Detect which cell encompasses the target text, then output its (x, y) center coordinate. 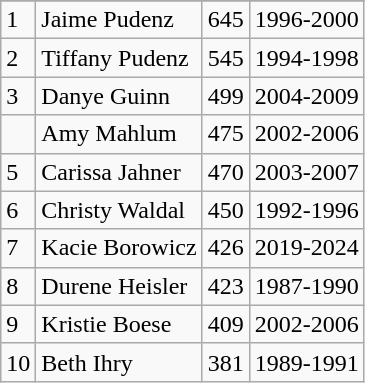
Danye Guinn (119, 96)
8 (18, 286)
645 (226, 20)
10 (18, 362)
7 (18, 248)
2004-2009 (306, 96)
409 (226, 324)
2019-2024 (306, 248)
450 (226, 210)
2 (18, 58)
381 (226, 362)
2003-2007 (306, 172)
423 (226, 286)
470 (226, 172)
475 (226, 134)
Kacie Borowicz (119, 248)
1994-1998 (306, 58)
545 (226, 58)
1992-1996 (306, 210)
Jaime Pudenz (119, 20)
499 (226, 96)
1987-1990 (306, 286)
426 (226, 248)
Durene Heisler (119, 286)
5 (18, 172)
Beth Ihry (119, 362)
Tiffany Pudenz (119, 58)
Christy Waldal (119, 210)
3 (18, 96)
Amy Mahlum (119, 134)
Carissa Jahner (119, 172)
6 (18, 210)
Kristie Boese (119, 324)
1 (18, 20)
9 (18, 324)
1989-1991 (306, 362)
1996-2000 (306, 20)
